Scan for the cell matching the given text and deliver its [X, Y] coordinate at center. 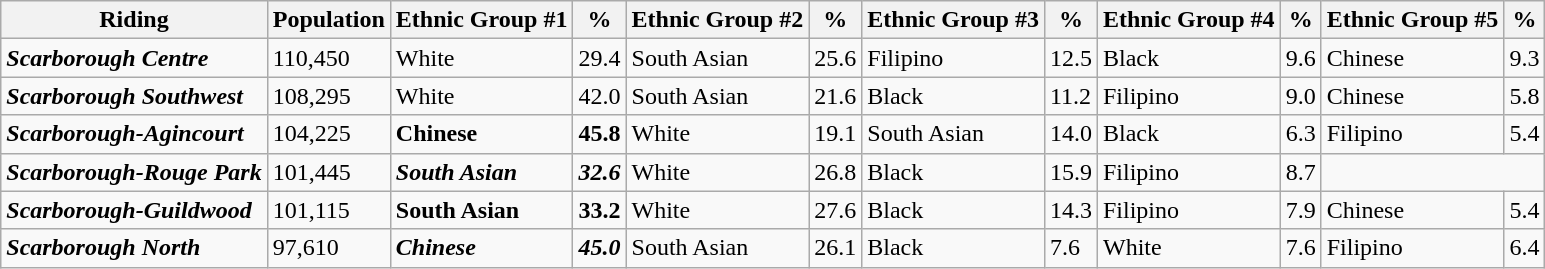
45.8 [600, 134]
Ethnic Group #4 [1188, 20]
6.4 [1524, 248]
Population [328, 20]
Scarborough-Agincourt [134, 134]
14.3 [1070, 210]
15.9 [1070, 172]
9.6 [1300, 58]
21.6 [836, 96]
19.1 [836, 134]
110,450 [328, 58]
29.4 [600, 58]
Ethnic Group #3 [954, 20]
9.0 [1300, 96]
Ethnic Group #2 [718, 20]
6.3 [1300, 134]
Riding [134, 20]
5.8 [1524, 96]
8.7 [1300, 172]
101,445 [328, 172]
27.6 [836, 210]
Scarborough-Rouge Park [134, 172]
Scarborough North [134, 248]
Scarborough Southwest [134, 96]
14.0 [1070, 134]
Ethnic Group #1 [482, 20]
33.2 [600, 210]
Ethnic Group #5 [1412, 20]
45.0 [600, 248]
25.6 [836, 58]
Scarborough-Guildwood [134, 210]
7.9 [1300, 210]
108,295 [328, 96]
32.6 [600, 172]
9.3 [1524, 58]
12.5 [1070, 58]
26.1 [836, 248]
11.2 [1070, 96]
104,225 [328, 134]
97,610 [328, 248]
101,115 [328, 210]
26.8 [836, 172]
42.0 [600, 96]
Scarborough Centre [134, 58]
